Return (x, y) of the center of cell containing provided text 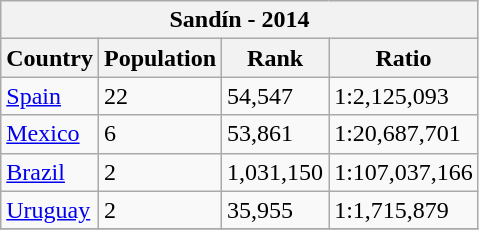
35,955 (276, 210)
1:20,687,701 (404, 134)
54,547 (276, 96)
1:1,715,879 (404, 210)
Spain (50, 96)
Rank (276, 58)
22 (160, 96)
1:107,037,166 (404, 172)
Sandín - 2014 (240, 20)
53,861 (276, 134)
1,031,150 (276, 172)
Mexico (50, 134)
1:2,125,093 (404, 96)
Country (50, 58)
6 (160, 134)
Brazil (50, 172)
Uruguay (50, 210)
Ratio (404, 58)
Population (160, 58)
